Determine the (X, Y) coordinate at the center of the cell enclosing the given text.  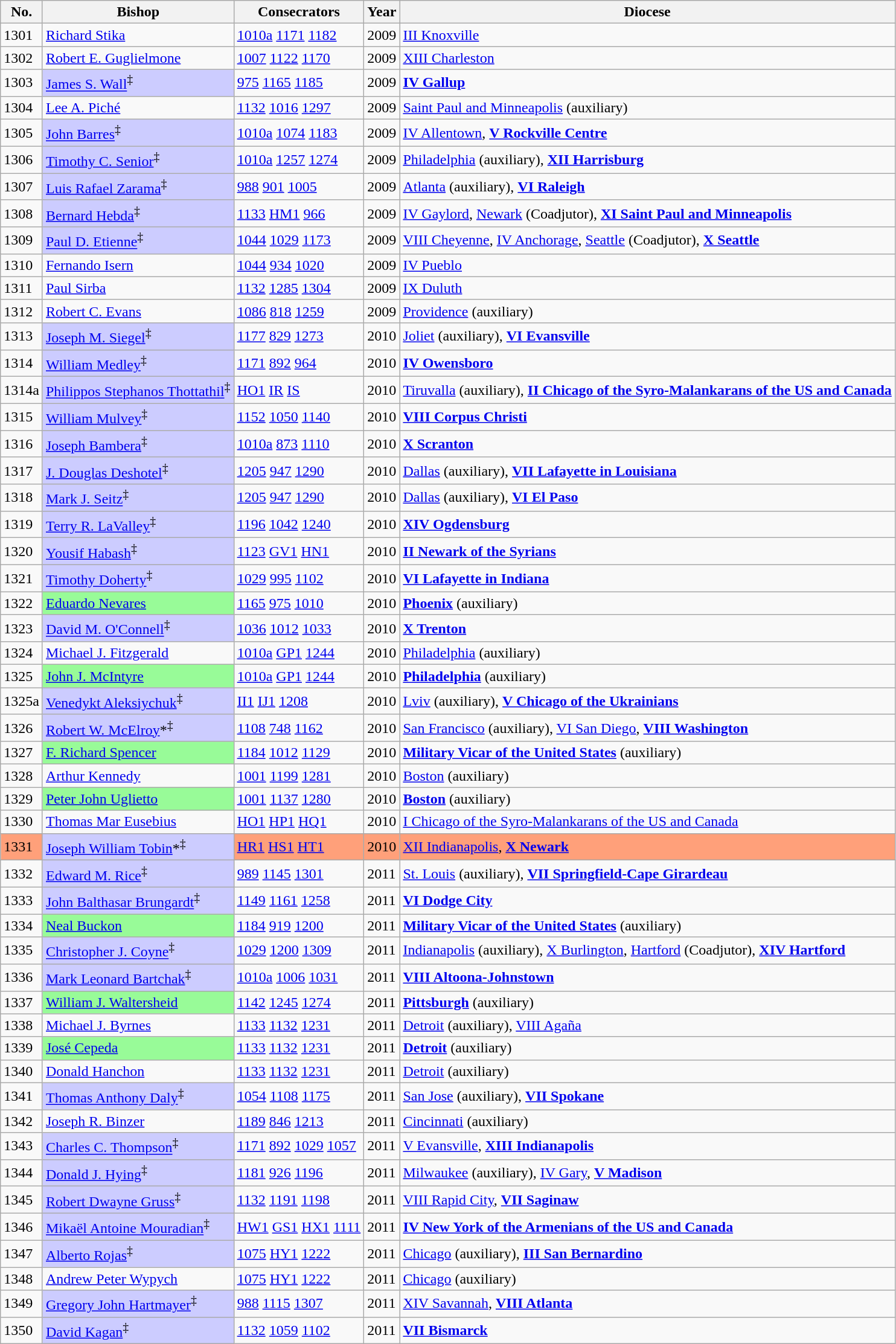
1331 (22, 846)
1321 (22, 578)
Detroit (auxiliary), VIII Agaña (647, 1025)
Dallas (auxiliary), VII Lafayette in Louisiana (647, 471)
XII Indianapolis, X Newark (647, 846)
Milwaukee (auxiliary), IV Gary, V Madison (647, 1173)
1317 (22, 471)
Fernando Isern (138, 265)
1345 (22, 1200)
Donald Hanchon (138, 1071)
1337 (22, 1002)
San Jose (auxiliary), VII Spokane (647, 1096)
1132 1285 1304 (299, 288)
HO1 HP1 HQ1 (299, 822)
1010a 1257 1274 (299, 159)
Bishop (138, 12)
Bernard Hebda‡ (138, 214)
J. Douglas Deshotel‡ (138, 471)
Joseph R. Binzer (138, 1121)
1010a 873 1110 (299, 444)
1177 829 1273 (299, 337)
1165 975 1010 (299, 603)
1322 (22, 603)
1010a 1006 1031 (299, 977)
James S. Wall‡ (138, 83)
1307 (22, 187)
IX Duluth (647, 288)
1196 1042 1240 (299, 524)
Andrew Peter Wypych (138, 1279)
1348 (22, 1279)
I Chicago of the Syro-Malankarans of the US and Canada (647, 822)
1010a 1074 1183 (299, 133)
1123 GV1 HN1 (299, 552)
XIV Ogdensburg (647, 524)
Consecrators (299, 12)
1329 (22, 799)
William Medley‡ (138, 363)
II1 IJ1 1208 (299, 702)
Christopher J. Coyne‡ (138, 950)
1323 (22, 628)
José Cepeda (138, 1048)
Timothy Doherty‡ (138, 578)
William J. Waltersheid (138, 1002)
David Kagan‡ (138, 1331)
John Barres‡ (138, 133)
1327 (22, 753)
VIII Corpus Christi (647, 417)
IV Gaylord, Newark (Coadjutor), XI Saint Paul and Minneapolis (647, 214)
1341 (22, 1096)
1189 846 1213 (299, 1121)
Charles C. Thompson‡ (138, 1146)
San Francisco (auxiliary), VI San Diego, VIII Washington (647, 728)
1339 (22, 1048)
1347 (22, 1253)
III Knoxville (647, 35)
1086 818 1259 (299, 311)
John Balthasar Brungardt‡ (138, 901)
Lviv (auxiliary), V Chicago of the Ukrainians (647, 702)
Chicago (auxiliary), III San Bernardino (647, 1253)
988 1115 1307 (299, 1304)
Mikaël Antoine Mouradian‡ (138, 1227)
VI Lafayette in Indiana (647, 578)
Alberto Rojas‡ (138, 1253)
1001 1199 1281 (299, 776)
1316 (22, 444)
1343 (22, 1146)
1338 (22, 1025)
HW1 GS1 HX1 1111 (299, 1227)
Robert W. McElroy*‡ (138, 728)
Mark J. Seitz‡ (138, 498)
HR1 HS1 HT1 (299, 846)
1029 995 1102 (299, 578)
1305 (22, 133)
1328 (22, 776)
1308 (22, 214)
1044 1029 1173 (299, 240)
Robert C. Evans (138, 311)
No. (22, 12)
Tiruvalla (auxiliary), II Chicago of the Syro-Malankarans of the US and Canada (647, 390)
1336 (22, 977)
Venedykt Aleksiychuk‡ (138, 702)
1029 1200 1309 (299, 950)
II Newark of the Syrians (647, 552)
1132 1016 1297 (299, 107)
VI Dodge City (647, 901)
1036 1012 1033 (299, 628)
Donald J. Hying‡ (138, 1173)
1346 (22, 1227)
1181 926 1196 (299, 1173)
Gregory John Hartmayer‡ (138, 1304)
1314 (22, 363)
1303 (22, 83)
1133 HM1 966 (299, 214)
1332 (22, 874)
1340 (22, 1071)
1302 (22, 58)
1309 (22, 240)
Luis Rafael Zarama‡ (138, 187)
1306 (22, 159)
989 1145 1301 (299, 874)
IV New York of the Armenians of the US and Canada (647, 1227)
Arthur Kennedy (138, 776)
Yousif Habash‡ (138, 552)
Timothy C. Senior‡ (138, 159)
John J. McIntyre (138, 676)
Edward M. Rice‡ (138, 874)
1001 1137 1280 (299, 799)
Joseph Bambera‡ (138, 444)
1319 (22, 524)
Atlanta (auxiliary), VI Raleigh (647, 187)
Saint Paul and Minneapolis (auxiliary) (647, 107)
1320 (22, 552)
Thomas Anthony Daly‡ (138, 1096)
Year (382, 12)
Thomas Mar Eusebius (138, 822)
David M. O'Connell‡ (138, 628)
1184 919 1200 (299, 926)
X Scranton (647, 444)
1171 892 1029 1057 (299, 1146)
Pittsburgh (auxiliary) (647, 1002)
Phoenix (auxiliary) (647, 603)
1301 (22, 35)
X Trenton (647, 628)
1171 892 964 (299, 363)
Richard Stika (138, 35)
Providence (auxiliary) (647, 311)
IV Allentown, V Rockville Centre (647, 133)
Eduardo Nevares (138, 603)
1324 (22, 653)
1044 934 1020 (299, 265)
Michael J. Byrnes (138, 1025)
1325 (22, 676)
1054 1108 1175 (299, 1096)
975 1165 1185 (299, 83)
Peter John Uglietto (138, 799)
Joliet (auxiliary), VI Evansville (647, 337)
Philippos Stephanos Thottathil‡ (138, 390)
Philadelphia (auxiliary), XII Harrisburg (647, 159)
1318 (22, 498)
1350 (22, 1331)
1344 (22, 1173)
1313 (22, 337)
F. Richard Spencer (138, 753)
Dallas (auxiliary), VI El Paso (647, 498)
1142 1245 1274 (299, 1002)
IV Pueblo (647, 265)
Robert Dwayne Gruss‡ (138, 1200)
1326 (22, 728)
1184 1012 1129 (299, 753)
Michael J. Fitzgerald (138, 653)
Robert E. Guglielmone (138, 58)
1312 (22, 311)
1007 1122 1170 (299, 58)
XIV Savannah, VIII Atlanta (647, 1304)
1342 (22, 1121)
William Mulvey‡ (138, 417)
1349 (22, 1304)
1010a 1171 1182 (299, 35)
V Evansville, XIII Indianapolis (647, 1146)
1310 (22, 265)
Paul Sirba (138, 288)
1330 (22, 822)
1149 1161 1258 (299, 901)
St. Louis (auxiliary), VII Springfield-Cape Girardeau (647, 874)
1325a (22, 702)
Joseph M. Siegel‡ (138, 337)
XIII Charleston (647, 58)
1314a (22, 390)
VII Bismarck (647, 1331)
VIII Rapid City, VII Saginaw (647, 1200)
Indianapolis (auxiliary), X Burlington, Hartford (Coadjutor), XIV Hartford (647, 950)
Paul D. Etienne‡ (138, 240)
IV Gallup (647, 83)
1132 1191 1198 (299, 1200)
Chicago (auxiliary) (647, 1279)
1334 (22, 926)
1335 (22, 950)
Terry R. LaValley‡ (138, 524)
Neal Buckon (138, 926)
1152 1050 1140 (299, 417)
VIII Altoona-Johnstown (647, 977)
Lee A. Piché (138, 107)
HO1 IR IS (299, 390)
1108 748 1162 (299, 728)
1132 1059 1102 (299, 1331)
Mark Leonard Bartchak‡ (138, 977)
1315 (22, 417)
1304 (22, 107)
Joseph William Tobin*‡ (138, 846)
VIII Cheyenne, IV Anchorage, Seattle (Coadjutor), X Seattle (647, 240)
Diocese (647, 12)
988 901 1005 (299, 187)
Cincinnati (auxiliary) (647, 1121)
1333 (22, 901)
IV Owensboro (647, 363)
1311 (22, 288)
